Provide the [X, Y] coordinate of the cell's center where the given text is located.  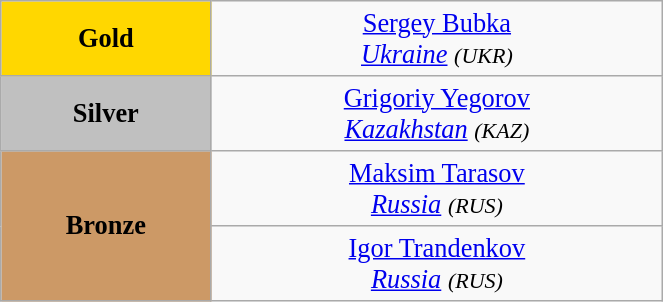
Sergey BubkaUkraine (UKR) [437, 38]
Bronze [106, 225]
Maksim TarasovRussia (RUS) [437, 188]
Grigoriy YegorovKazakhstan (KAZ) [437, 112]
Gold [106, 38]
Igor TrandenkovRussia (RUS) [437, 262]
Silver [106, 112]
